Return [x, y] of the center of cell containing provided text 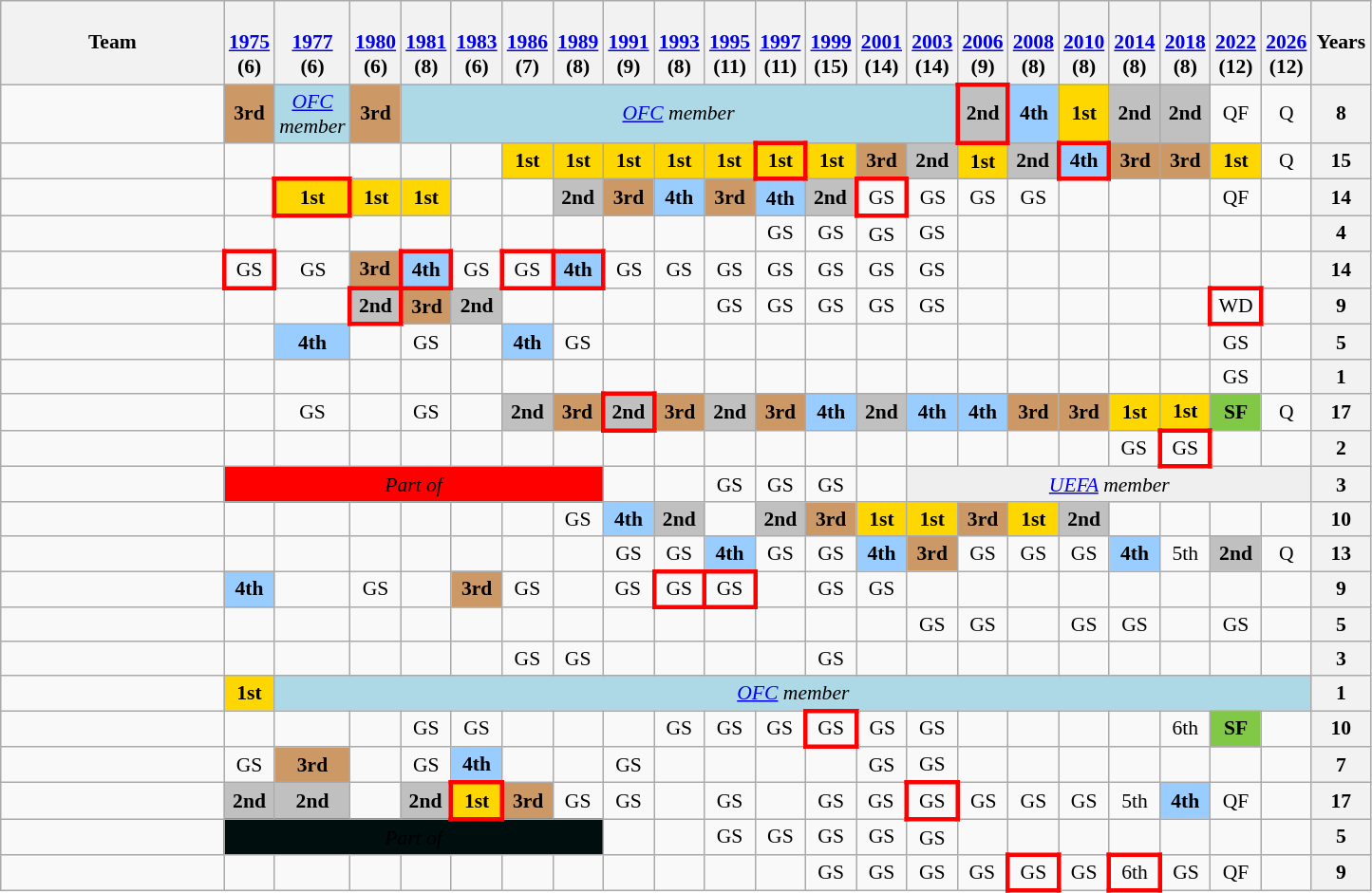
2008(8) [1033, 43]
13 [1341, 554]
1975(6) [249, 43]
1997(11) [780, 43]
2010(8) [1084, 43]
2003(14) [932, 43]
1995(11) [729, 43]
1989(8) [577, 43]
1999(15) [832, 43]
4 [1341, 233]
UEFA member [1109, 484]
1983(6) [477, 43]
2022(12) [1236, 43]
8 [1341, 114]
1993(8) [680, 43]
2026(12) [1286, 43]
2014(8) [1134, 43]
2001(14) [881, 43]
15 [1341, 161]
2 [1341, 448]
WD [1236, 306]
1981(8) [425, 43]
1991(9) [629, 43]
2006(9) [982, 43]
1986(7) [528, 43]
Team [112, 43]
Years [1341, 43]
2018(8) [1185, 43]
7 [1341, 765]
1977(6) [312, 43]
1980(6) [376, 43]
